Return [x, y] of the center of cell containing provided text 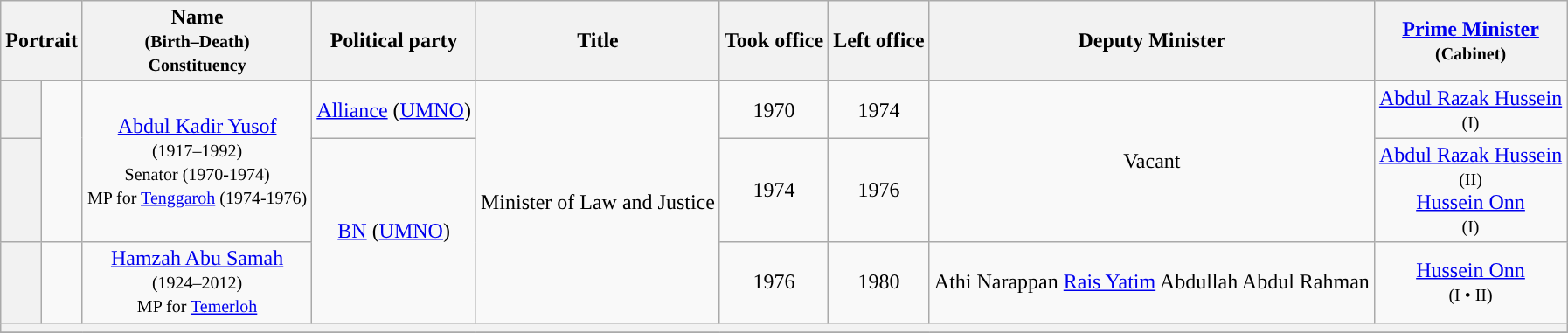
Took office [774, 41]
Hamzah Abu Samah(1924–2012)MP for Temerloh [197, 282]
Title [598, 41]
Political party [394, 41]
Minister of Law and Justice [598, 202]
Abdul Razak Hussein(I) [1470, 110]
Abdul Razak Hussein(II)Hussein Onn(I) [1470, 191]
Name(Birth–Death)Constituency [197, 41]
Athi Narappan Rais Yatim Abdullah Abdul Rahman [1152, 282]
Hussein Onn(I • II) [1470, 282]
1980 [879, 282]
Vacant [1152, 162]
BN (UMNO) [394, 231]
Prime Minister(Cabinet) [1470, 41]
Abdul Kadir Yusof(1917–1992)Senator (1970-1974) MP for Tenggaroh (1974-1976) [197, 162]
Alliance (UMNO) [394, 110]
Left office [879, 41]
Portrait [42, 41]
Deputy Minister [1152, 41]
1970 [774, 110]
